Provide the (x, y) coordinate of the cell's center where the given text is located.  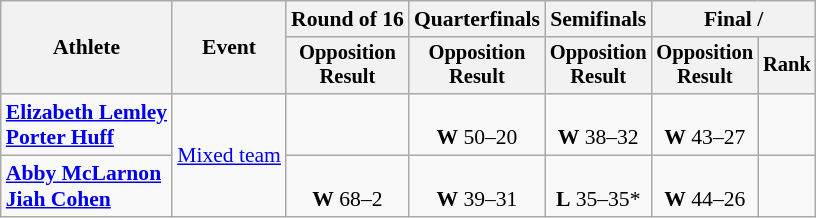
Elizabeth LemleyPorter Huff (86, 124)
Semifinals (598, 19)
Abby McLarnonJiah Cohen (86, 186)
L 35–35* (598, 186)
W 38–32 (598, 124)
W 68–2 (348, 186)
Mixed team (229, 155)
Final / (733, 19)
W 44–26 (704, 186)
W 50–20 (477, 124)
Rank (787, 66)
Round of 16 (348, 19)
W 39–31 (477, 186)
Quarterfinals (477, 19)
W 43–27 (704, 124)
Event (229, 48)
Athlete (86, 48)
